From the cell containing the given text, extract its center point as (x, y) coordinate. 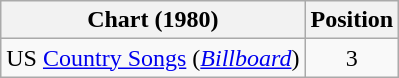
Chart (1980) (153, 20)
Position (352, 20)
US Country Songs (Billboard) (153, 58)
3 (352, 58)
